Provide the [x, y] coordinate of the cell's center where the given text is located.  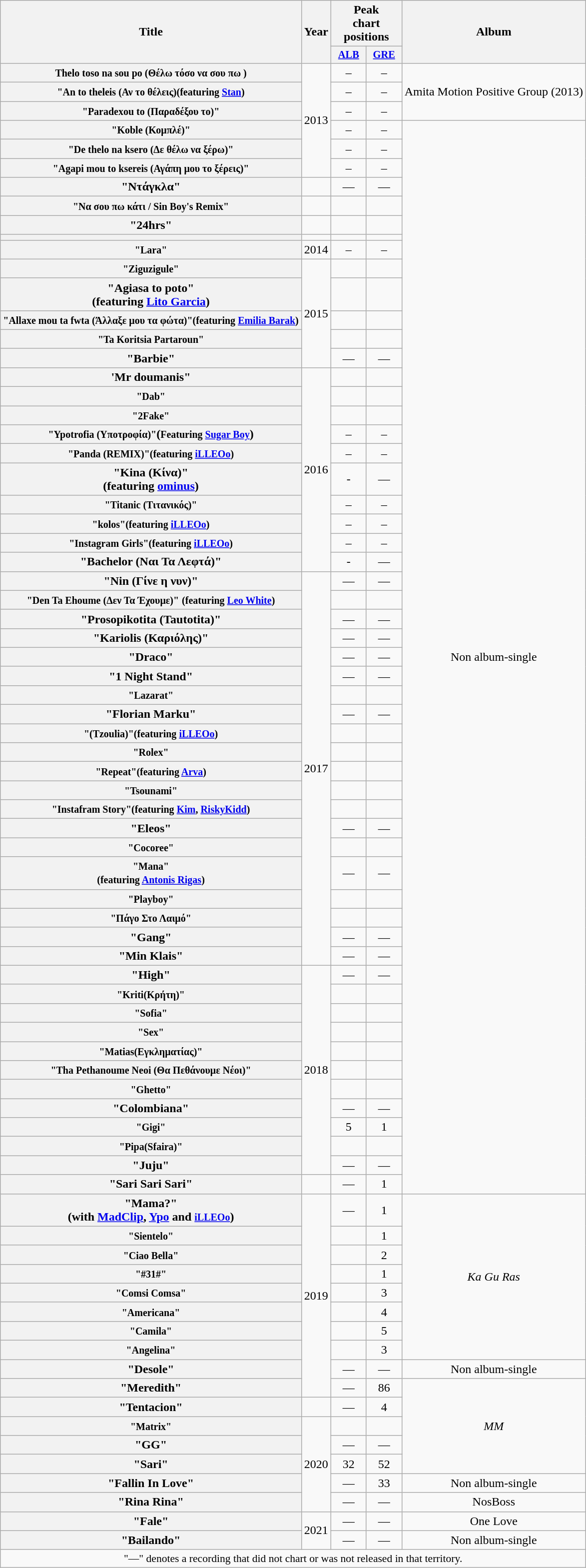
Amita Motion Positive Group (2013) [494, 91]
"Sari" [151, 1464]
"Comsi Comsa" [151, 1293]
"Playboy" [151, 899]
86 [384, 1388]
"Prosopikotita (Tautotita)" [151, 619]
"Cocoree" [151, 847]
"Ντάγκλα" [151, 187]
"Tentacion" [151, 1407]
ALB [349, 55]
Title [151, 32]
Ka Gu Ras [494, 1277]
"Dab" [151, 396]
"Fallin In Love" [151, 1483]
"An to theleis (Αν το θέλεις)(featuring Stan) [151, 92]
"De thelo na ksero (Δε θέλω να ξέρω)" [151, 149]
"Juju" [151, 1165]
"Ciao Bella" [151, 1255]
"Ypotrofia (Υποτροφία)"(Featuring Sugar Boy) [151, 434]
"Sex" [151, 1032]
MM [494, 1426]
"Ghetto" [151, 1089]
"Barbie" [151, 358]
"24hrs" [151, 225]
"Bailando" [151, 1540]
"Sofia" [151, 1013]
"Kriti(Κρήτη)" [151, 994]
"Tsounami" [151, 790]
"Matias(Εγκληματίας)" [151, 1051]
"Πάγο Στο Λαιμό" [151, 918]
"High" [151, 975]
"Paradexou to (Παραδέξου το)" [151, 111]
"Fale" [151, 1521]
"Rolex" [151, 752]
"Meredith" [151, 1388]
"Pipa(Sfaira)" [151, 1146]
"Instagram Girls"(featuring iLLEOo) [151, 543]
2016 [316, 469]
"(Tzoulia)"(featuring iLLEOo) [151, 733]
"Matrix" [151, 1426]
2018 [316, 1070]
"Lazarat" [151, 695]
"Sari Sari Sari" [151, 1184]
Peakchartpositions [366, 23]
"1 Night Stand" [151, 676]
2017 [316, 768]
"Ziguzigule" [151, 268]
"Tha Pethanoume Neoi (Θα Πεθάνουμε Νέοι)" [151, 1070]
"Instafram Story"(featuring Kim, RiskyKidd) [151, 809]
2021 [316, 1531]
One Love [494, 1521]
2014 [316, 249]
"Rina Rina" [151, 1502]
33 [384, 1483]
GRE [384, 55]
"2Fake" [151, 415]
"Camila" [151, 1331]
2013 [316, 120]
"GG" [151, 1445]
"—" denotes a recording that did not chart or was not released in that territory. [293, 1559]
Year [316, 32]
Thelo toso na sou po (Θέλω τόσο να σου πω ) [151, 72]
"Florian Marku" [151, 714]
"Lara" [151, 249]
2015 [316, 313]
2 [384, 1255]
"#31#" [151, 1274]
"Agapi mou to ksereis (Αγάπη μου το ξέρεις)" [151, 168]
"Bachelor (Ναι Τα Λεφτά)" [151, 562]
2019 [316, 1296]
"Kariolis (Καριόλης)" [151, 638]
"kolos"(featuring iLLEOo) [151, 524]
"Gang" [151, 937]
32 [349, 1464]
"Koble (Κομπλέ)" [151, 130]
"Kina (Κίνα)"(featuring ominus) [151, 479]
NosBoss [494, 1502]
"Mama?"(with MadClip, Ypo and iLLEOo) [151, 1210]
"Eleos" [151, 828]
"Panda (REMIX)"(featuring iLLEOo) [151, 453]
2020 [316, 1464]
"Americana" [151, 1312]
"Sientelo" [151, 1236]
"Draco" [151, 657]
"Angelina" [151, 1350]
"Να σου πω κάτι / Sin Boy's Remix" [151, 206]
"Ta Koritsia Partaroun" [151, 339]
"Colombiana" [151, 1108]
"Nin (Γίνε η νυν)" [151, 581]
Album [494, 32]
"Titanic (Τιτανικός)" [151, 505]
"Gigi" [151, 1127]
"Mana"(featuring Antonis Rigas) [151, 873]
"Den Ta Ehoume (Δεν Τα Έχουμε)" (featuring Leo White) [151, 600]
"Desole" [151, 1369]
"Allaxe mou ta fwta (Άλλαξε μου τα φώτα)"(featuring Emilia Barak) [151, 320]
"Min Klais" [151, 956]
'Mr doumanis" [151, 377]
"Agiasa to poto"(featuring Lito Garcia) [151, 294]
52 [384, 1464]
"Repeat"(featuring Arva) [151, 771]
